Output the [x, y] coordinate of the center of the cell containing the given text.  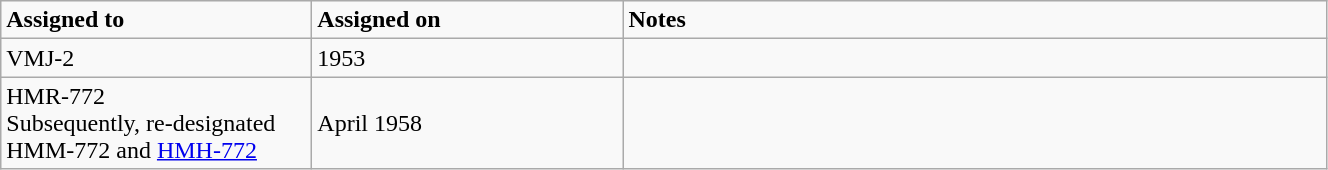
HMR-772Subsequently, re-designated HMM-772 and HMH-772 [156, 123]
Assigned on [468, 20]
1953 [468, 58]
VMJ-2 [156, 58]
Notes [975, 20]
April 1958 [468, 123]
Assigned to [156, 20]
